Scan for the cell matching the given text and deliver its (x, y) coordinate at center. 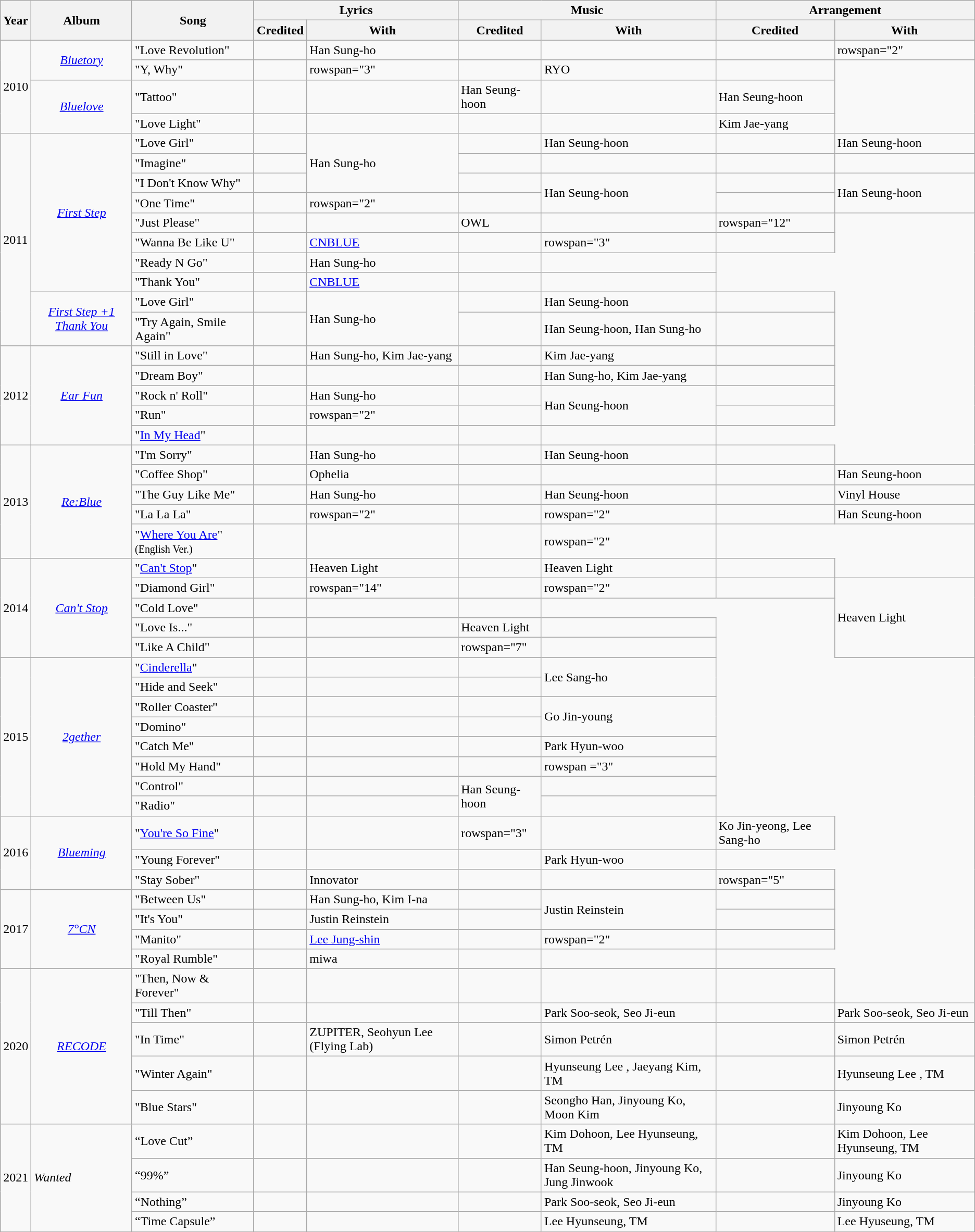
"Tattoo" (193, 97)
Song (193, 20)
"Imagine" (193, 163)
2015 (16, 737)
Hyunseung Lee , TM (904, 1073)
"Hide and Seek" (193, 687)
"Young Forever" (193, 860)
"In Time" (193, 1040)
"Y, Why" (193, 70)
2013 (16, 501)
"Catch Me" (193, 746)
Han Sung-ho, Kim I-na (382, 899)
"Still in Love" (193, 356)
2017 (16, 929)
Arrangement (845, 10)
Lee Hyunseung, TM (628, 1222)
"It's You" (193, 919)
"Then, Now & Forever" (193, 986)
"Dream Boy" (193, 376)
rowspan="12" (775, 222)
Lyrics (356, 10)
"Can't Stop" (193, 568)
"Where You Are" (English Ver.) (193, 541)
Ko Jin-yeong, Lee Sang-ho (775, 832)
“Nothing” (193, 1202)
"Love Light" (193, 123)
"Control" (193, 786)
"One Time" (193, 203)
OWL (500, 222)
First Step +1 Thank You (82, 319)
2014 (16, 607)
"Cinderella" (193, 667)
RYO (628, 70)
"Winter Again" (193, 1073)
“99%” (193, 1175)
Can't Stop (82, 607)
"Manito" (193, 939)
Bluelove (82, 106)
"Rock n' Roll" (193, 395)
Han Seung-hoon, Han Sung-ho (628, 329)
RECODE (82, 1047)
"Try Again, Smile Again" (193, 329)
2021 (16, 1178)
"I Don't Know Why" (193, 183)
Music (587, 10)
2011 (16, 240)
"Thank You" (193, 282)
"Between Us" (193, 899)
Album (82, 20)
Lee Hyuseung, TM (904, 1222)
Blueming (82, 852)
rowspan="14" (382, 588)
"La La La" (193, 514)
2016 (16, 852)
miwa (382, 959)
"Like A Child" (193, 648)
"Coffee Shop" (193, 475)
rowspan ="3" (628, 766)
Lee Sang-ho (628, 677)
Bluetory (82, 60)
Wanted (82, 1178)
ZUPITER, Seohyun Lee (Flying Lab) (382, 1040)
"Domino" (193, 727)
"Run" (193, 415)
2012 (16, 395)
"I'm Sorry" (193, 455)
"Roller Coaster" (193, 707)
"The Guy Like Me" (193, 494)
“Love Cut” (193, 1141)
Ophelia (382, 475)
Ear Fun (82, 395)
Re:Blue (82, 501)
2010 (16, 86)
First Step (82, 213)
"Ready N Go" (193, 262)
"Cold Love" (193, 608)
"Love Is..." (193, 628)
"Love Revolution" (193, 50)
"Radio" (193, 806)
Seongho Han, Jinyoung Ko, Moon Kim (628, 1107)
2gether (82, 737)
Lee Jung-shin (382, 939)
Innovator (382, 879)
Hyunseung Lee , Jaeyang Kim, TM (628, 1073)
"In My Head" (193, 435)
"Hold My Hand" (193, 766)
"Just Please" (193, 222)
Year (16, 20)
Vinyl House (904, 494)
Go Jin-young (628, 717)
"Royal Rumble" (193, 959)
7°CN (82, 929)
"Stay Sober" (193, 879)
Han Seung-hoon, Jinyoung Ko, Jung Jinwook (628, 1175)
"Wanna Be Like U" (193, 242)
"Till Then" (193, 1013)
“Time Capsule” (193, 1222)
"Diamond Girl" (193, 588)
rowspan="5" (775, 879)
"You're So Fine" (193, 832)
2020 (16, 1047)
rowspan="7" (500, 648)
"Blue Stars" (193, 1107)
